Pinpoint the cell where the given text exists, returning its (x, y) midpoint coordinate. 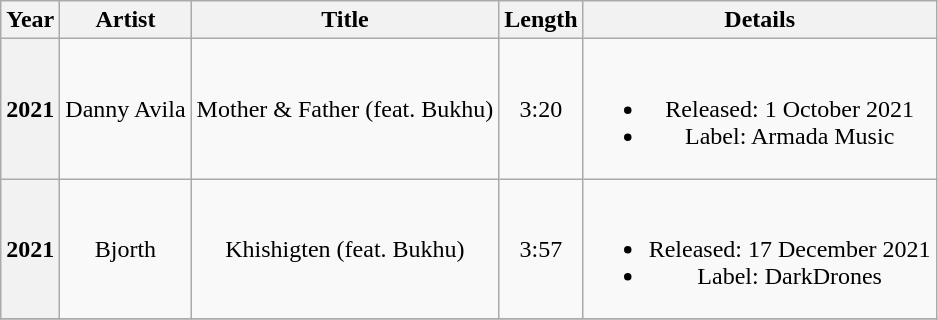
Length (541, 20)
Mother & Father (feat. Bukhu) (345, 109)
3:57 (541, 249)
Year (30, 20)
Released: 17 December 2021 Label: DarkDrones (760, 249)
Artist (126, 20)
3:20 (541, 109)
Bjorth (126, 249)
Khishigten (feat. Bukhu) (345, 249)
Details (760, 20)
Danny Avila (126, 109)
Title (345, 20)
Released: 1 October 2021 Label: Armada Music (760, 109)
